Capture the cell that displays the provided text and extract its [x, y] central coordinate. 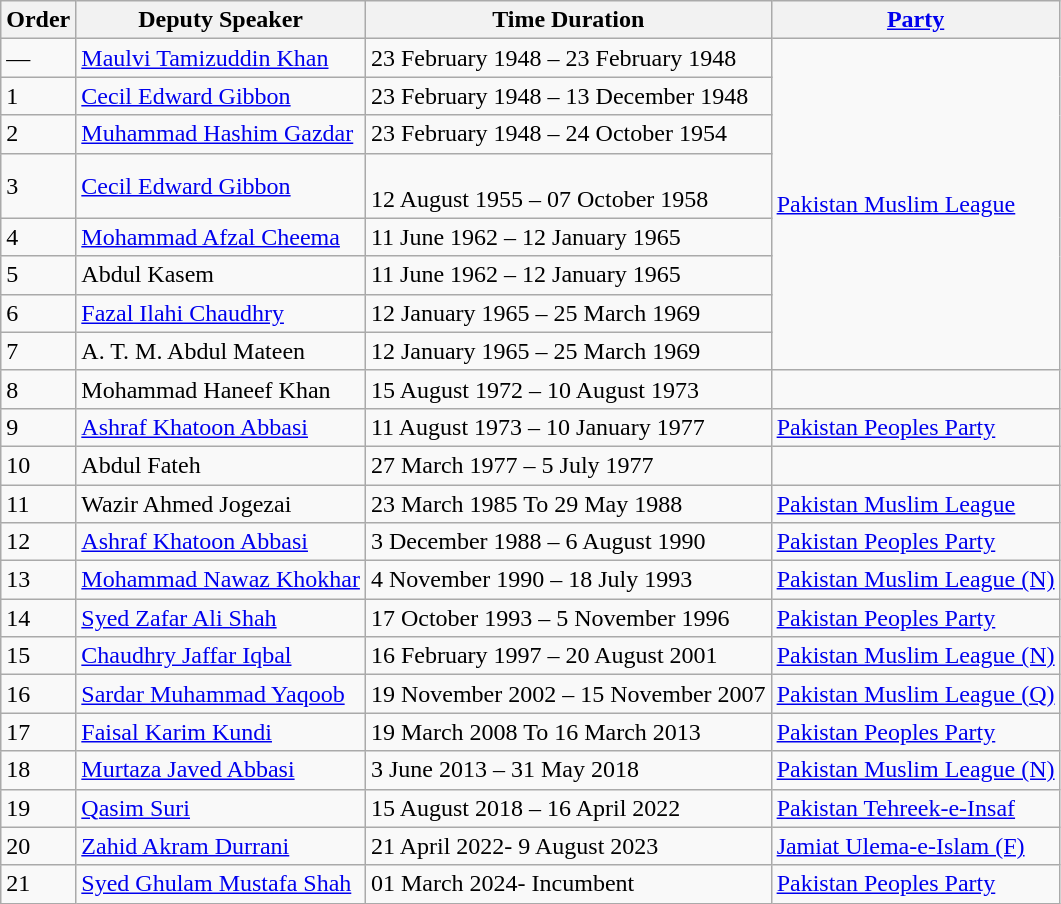
18 [38, 770]
Abdul Fateh [221, 465]
Abdul Kasem [221, 275]
4 [38, 237]
14 [38, 618]
23 February 1948 – 24 October 1954 [568, 134]
Order [38, 20]
8 [38, 389]
Time Duration [568, 20]
23 February 1948 – 13 December 1948 [568, 96]
19 March 2008 To 16 March 2013 [568, 732]
Jamiat Ulema-e-Islam (F) [916, 846]
9 [38, 427]
A. T. M. Abdul Mateen [221, 351]
3 December 1988 – 6 August 1990 [568, 542]
19 [38, 808]
2 [38, 134]
16 [38, 694]
23 March 1985 To 29 May 1988 [568, 503]
23 February 1948 – 23 February 1948 [568, 58]
— [38, 58]
Zahid Akram Durrani [221, 846]
Wazir Ahmed Jogezai [221, 503]
21 April 2022- 9 August 2023 [568, 846]
Mohammad Afzal Cheema [221, 237]
16 February 1997 – 20 August 2001 [568, 656]
1 [38, 96]
4 November 1990 – 18 July 1993 [568, 580]
3 June 2013 – 31 May 2018 [568, 770]
Murtaza Javed Abbasi [221, 770]
Mohammad Nawaz Khokhar [221, 580]
15 August 1972 – 10 August 1973 [568, 389]
Party [916, 20]
Sardar Muhammad Yaqoob [221, 694]
10 [38, 465]
Fazal Ilahi Chaudhry [221, 313]
Deputy Speaker [221, 20]
27 March 1977 – 5 July 1977 [568, 465]
5 [38, 275]
6 [38, 313]
Pakistan Muslim League (Q) [916, 694]
01 March 2024- Incumbent [568, 884]
13 [38, 580]
Muhammad Hashim Gazdar [221, 134]
20 [38, 846]
11 August 1973 – 10 January 1977 [568, 427]
21 [38, 884]
Qasim Suri [221, 808]
17 [38, 732]
12 [38, 542]
Syed Zafar Ali Shah [221, 618]
3 [38, 186]
Maulvi Tamizuddin Khan [221, 58]
19 November 2002 – 15 November 2007 [568, 694]
7 [38, 351]
17 October 1993 – 5 November 1996 [568, 618]
Mohammad Haneef Khan [221, 389]
11 [38, 503]
15 [38, 656]
Pakistan Tehreek-e-Insaf [916, 808]
Chaudhry Jaffar Iqbal [221, 656]
12 August 1955 – 07 October 1958 [568, 186]
15 August 2018 – 16 April 2022 [568, 808]
Syed Ghulam Mustafa Shah [221, 884]
Faisal Karim Kundi [221, 732]
